For the text-containing cell, return its midpoint in [X, Y] coordinate format. 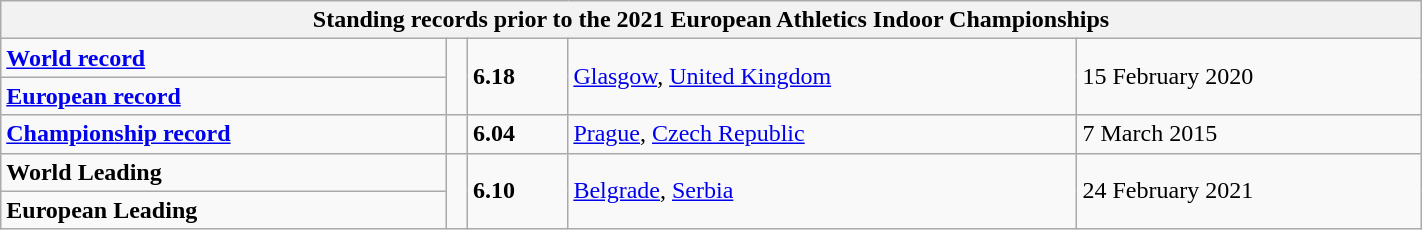
Standing records prior to the 2021 European Athletics Indoor Championships [711, 20]
Glasgow, United Kingdom [822, 77]
World Leading [224, 172]
6.18 [517, 77]
Belgrade, Serbia [822, 191]
6.04 [517, 134]
Prague, Czech Republic [822, 134]
World record [224, 58]
6.10 [517, 191]
24 February 2021 [1249, 191]
Championship record [224, 134]
European Leading [224, 210]
7 March 2015 [1249, 134]
15 February 2020 [1249, 77]
European record [224, 96]
